Locate the cell with the specified text and output its [x, y] center coordinate. 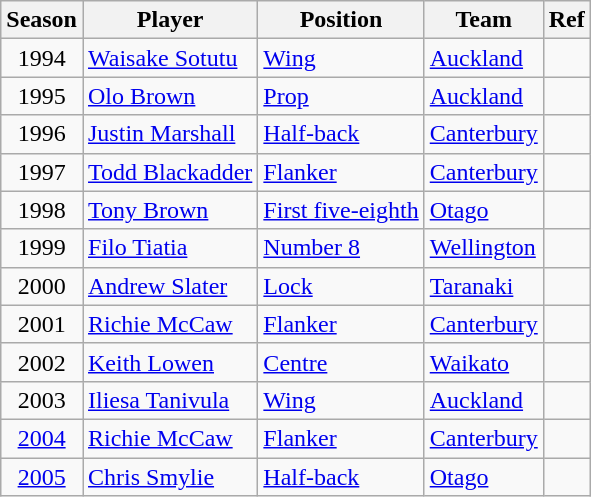
First five-eighth [341, 210]
Waisake Sotutu [170, 58]
Prop [341, 96]
Centre [341, 362]
Tony Brown [170, 210]
2003 [42, 400]
Taranaki [484, 286]
Andrew Slater [170, 286]
2002 [42, 362]
Number 8 [341, 248]
1999 [42, 248]
Justin Marshall [170, 134]
Keith Lowen [170, 362]
1997 [42, 172]
Wellington [484, 248]
Iliesa Tanivula [170, 400]
Team [484, 20]
1996 [42, 134]
Season [42, 20]
Lock [341, 286]
Todd Blackadder [170, 172]
2000 [42, 286]
Olo Brown [170, 96]
Player [170, 20]
Ref [566, 20]
Filo Tiatia [170, 248]
2005 [42, 477]
Position [341, 20]
1995 [42, 96]
2004 [42, 438]
Chris Smylie [170, 477]
1994 [42, 58]
1998 [42, 210]
2001 [42, 324]
Waikato [484, 362]
